Identify which cell holds the provided text, then report its (X, Y) central coordinate. 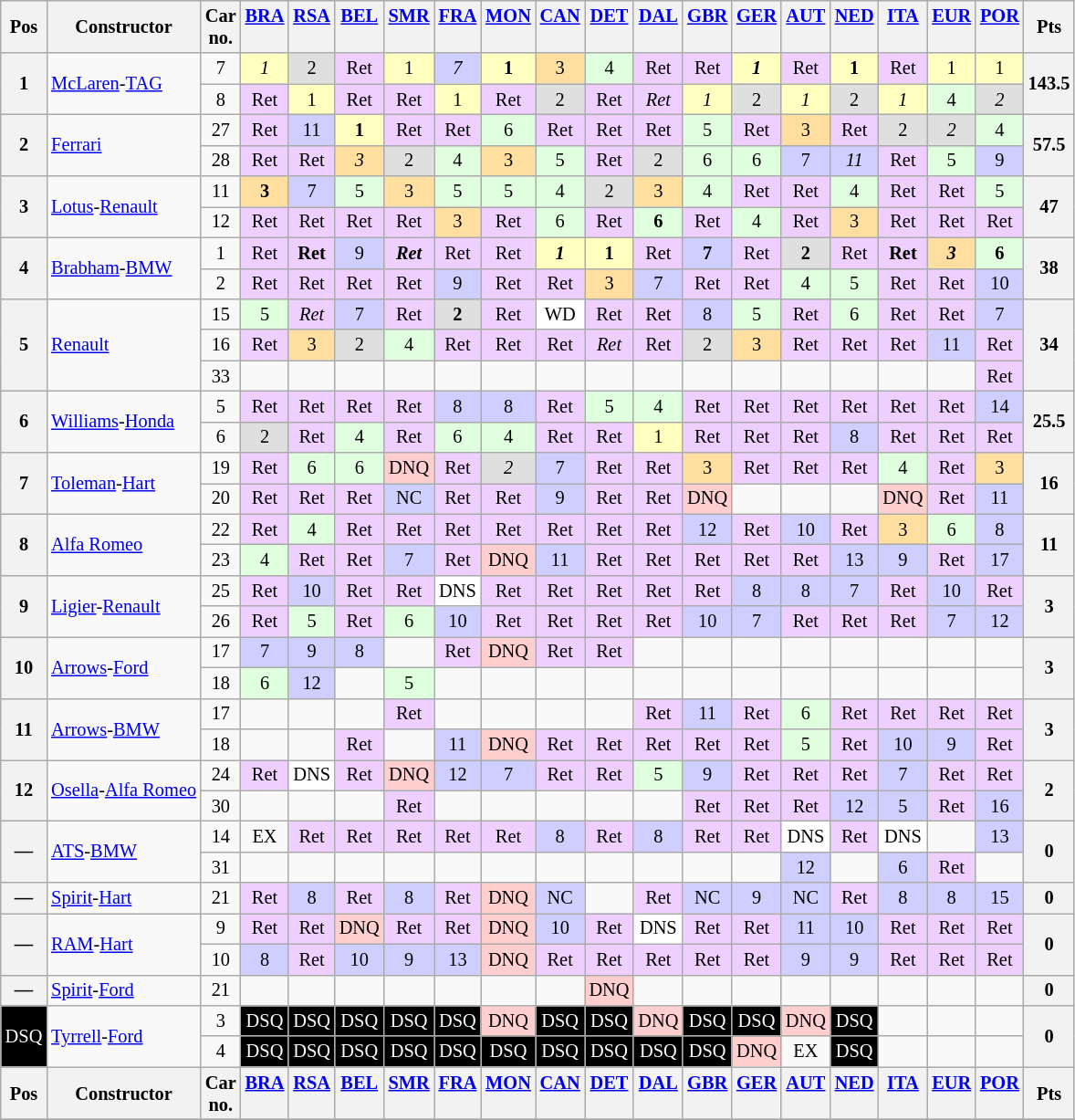
Alfa Romeo (124, 544)
57.5 (1049, 144)
34 (1049, 345)
24 (221, 775)
Brabham-BMW (124, 268)
WD (560, 314)
25.5 (1049, 422)
20 (221, 498)
Renault (124, 345)
Williams-Honda (124, 422)
31 (221, 867)
McLaren-TAG (124, 84)
143.5 (1049, 84)
RAM-Hart (124, 944)
22 (221, 529)
26 (221, 622)
Osella-Alfa Romeo (124, 790)
Tyrrell-Ford (124, 1035)
28 (221, 161)
Lotus-Renault (124, 206)
27 (221, 130)
30 (221, 806)
Spirit-Hart (124, 898)
Ferrari (124, 144)
47 (1049, 206)
Arrows-BMW (124, 728)
23 (221, 560)
ATS-BMW (124, 851)
25 (221, 591)
Toleman-Hart (124, 484)
38 (1049, 268)
Ligier-Renault (124, 606)
Arrows-Ford (124, 666)
33 (221, 376)
19 (221, 468)
Spirit-Ford (124, 990)
